Provide the (x, y) coordinate of the cell's center where the given text is located.  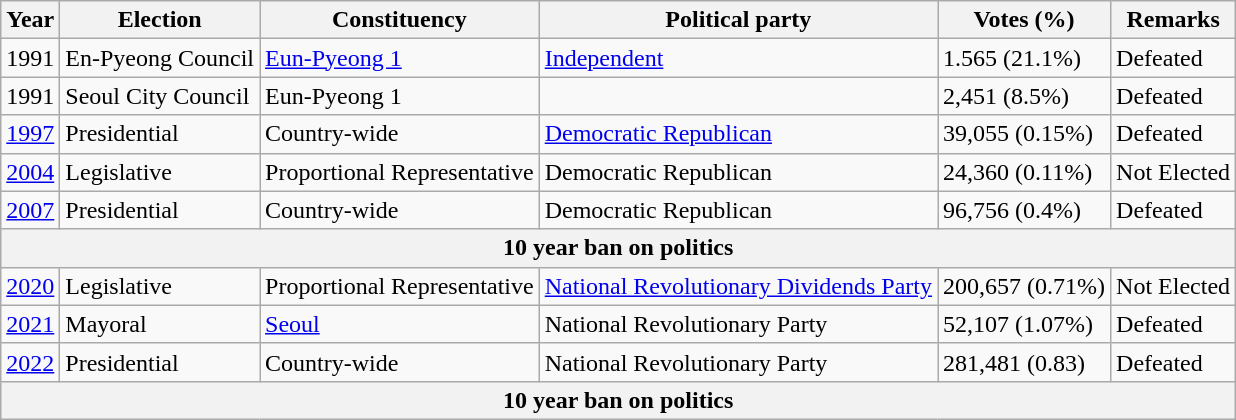
Election (160, 20)
96,756 (0.4%) (1024, 210)
1.565 (21.1%) (1024, 58)
Constituency (400, 20)
281,481 (0.83) (1024, 362)
Seoul City Council (160, 96)
200,657 (0.71%) (1024, 286)
Independent (738, 58)
Remarks (1174, 20)
2021 (30, 324)
2007 (30, 210)
24,360 (0.11%) (1024, 172)
Year (30, 20)
Seoul (400, 324)
39,055 (0.15%) (1024, 134)
2020 (30, 286)
Political party (738, 20)
En-Pyeong Council (160, 58)
1997 (30, 134)
2004 (30, 172)
2022 (30, 362)
2,451 (8.5%) (1024, 96)
Votes (%) (1024, 20)
National Revolutionary Dividends Party (738, 286)
52,107 (1.07%) (1024, 324)
Mayoral (160, 324)
